Search for the cell housing the specified text and yield its [x, y] center coordinate. 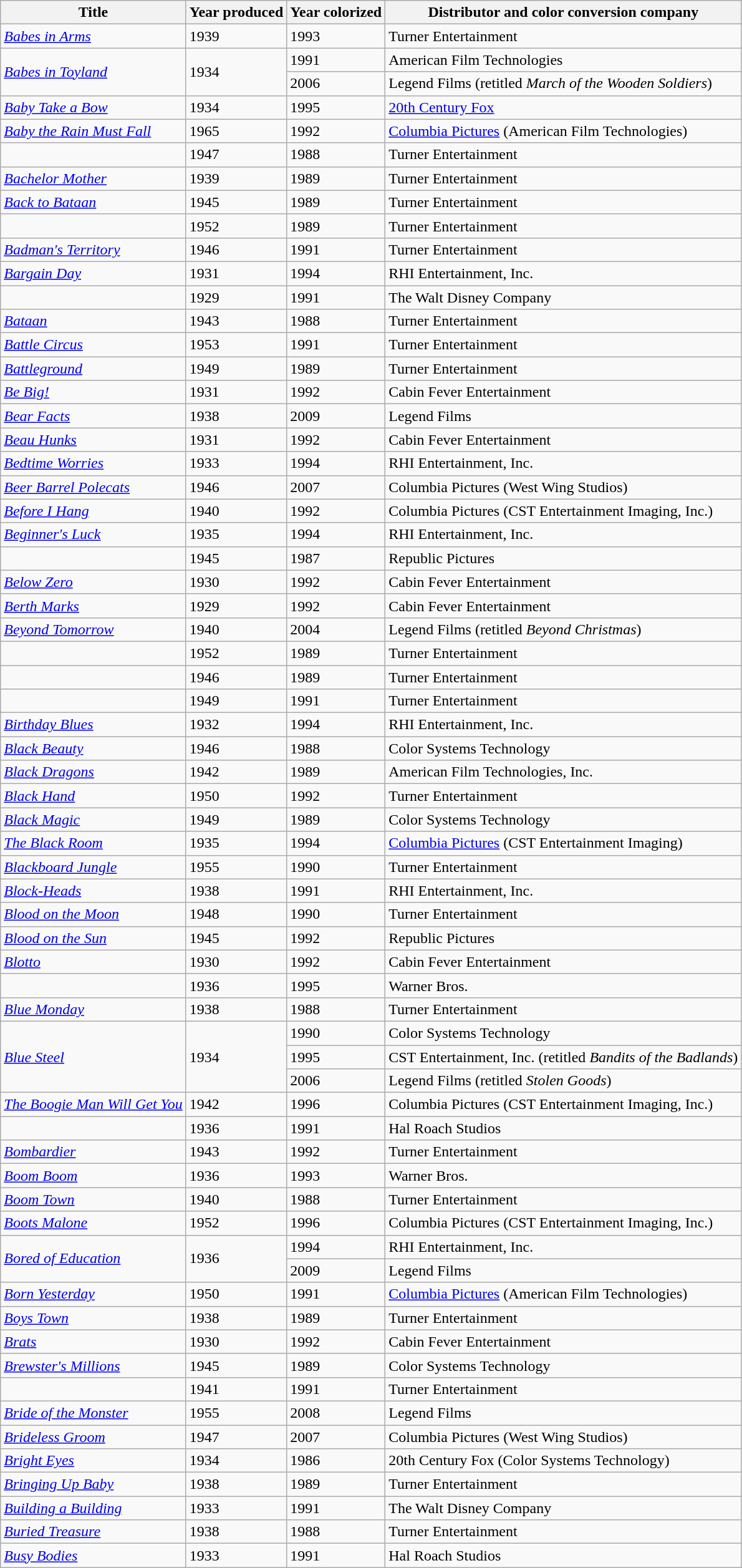
Blackboard Jungle [94, 867]
Black Magic [94, 820]
The Black Room [94, 843]
Bargain Day [94, 273]
Bright Eyes [94, 1461]
Busy Bodies [94, 1556]
Title [94, 12]
Babes in Arms [94, 36]
Be Big! [94, 392]
Berth Marks [94, 606]
1986 [336, 1461]
20th Century Fox [564, 107]
Blue Steel [94, 1057]
American Film Technologies, Inc. [564, 772]
Baby the Rain Must Fall [94, 131]
Black Dragons [94, 772]
Below Zero [94, 582]
Birthday Blues [94, 725]
Bachelor Mother [94, 178]
Back to Bataan [94, 202]
Distributor and color conversion company [564, 12]
20th Century Fox (Color Systems Technology) [564, 1461]
Bedtime Worries [94, 463]
Babes in Toyland [94, 72]
Year produced [236, 12]
Beginner's Luck [94, 535]
Beyond Tomorrow [94, 629]
Year colorized [336, 12]
Bride of the Monster [94, 1413]
1987 [336, 558]
Boom Boom [94, 1176]
Blood on the Moon [94, 914]
2008 [336, 1413]
Columbia Pictures (CST Entertainment Imaging) [564, 843]
Beer Barrel Polecats [94, 487]
Baby Take a Bow [94, 107]
Blood on the Sun [94, 938]
Legend Films (retitled Stolen Goods) [564, 1081]
Before I Hang [94, 511]
American Film Technologies [564, 60]
Block-Heads [94, 891]
Brideless Groom [94, 1436]
Brats [94, 1342]
Blue Monday [94, 1009]
Bored of Education [94, 1259]
1941 [236, 1389]
Boys Town [94, 1318]
Black Hand [94, 796]
1932 [236, 725]
1965 [236, 131]
Blotto [94, 962]
Boom Town [94, 1199]
Building a Building [94, 1508]
Legend Films (retitled March of the Wooden Soldiers) [564, 84]
Brewster's Millions [94, 1365]
Battleground [94, 369]
Black Beauty [94, 748]
Bombardier [94, 1152]
Legend Films (retitled Beyond Christmas) [564, 629]
Buried Treasure [94, 1532]
2004 [336, 629]
Boots Malone [94, 1223]
Beau Hunks [94, 440]
Bear Facts [94, 416]
Bringing Up Baby [94, 1484]
Bataan [94, 321]
Battle Circus [94, 345]
1948 [236, 914]
The Boogie Man Will Get You [94, 1105]
1953 [236, 345]
CST Entertainment, Inc. (retitled Bandits of the Badlands) [564, 1057]
Born Yesterday [94, 1294]
Badman's Territory [94, 249]
